Search for the cell housing the specified text and yield its (X, Y) center coordinate. 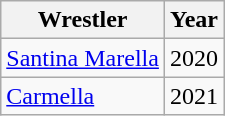
2020 (194, 58)
Wrestler (83, 20)
2021 (194, 96)
Year (194, 20)
Santina Marella (83, 58)
Carmella (83, 96)
